For the text-containing cell, return its midpoint in (x, y) coordinate format. 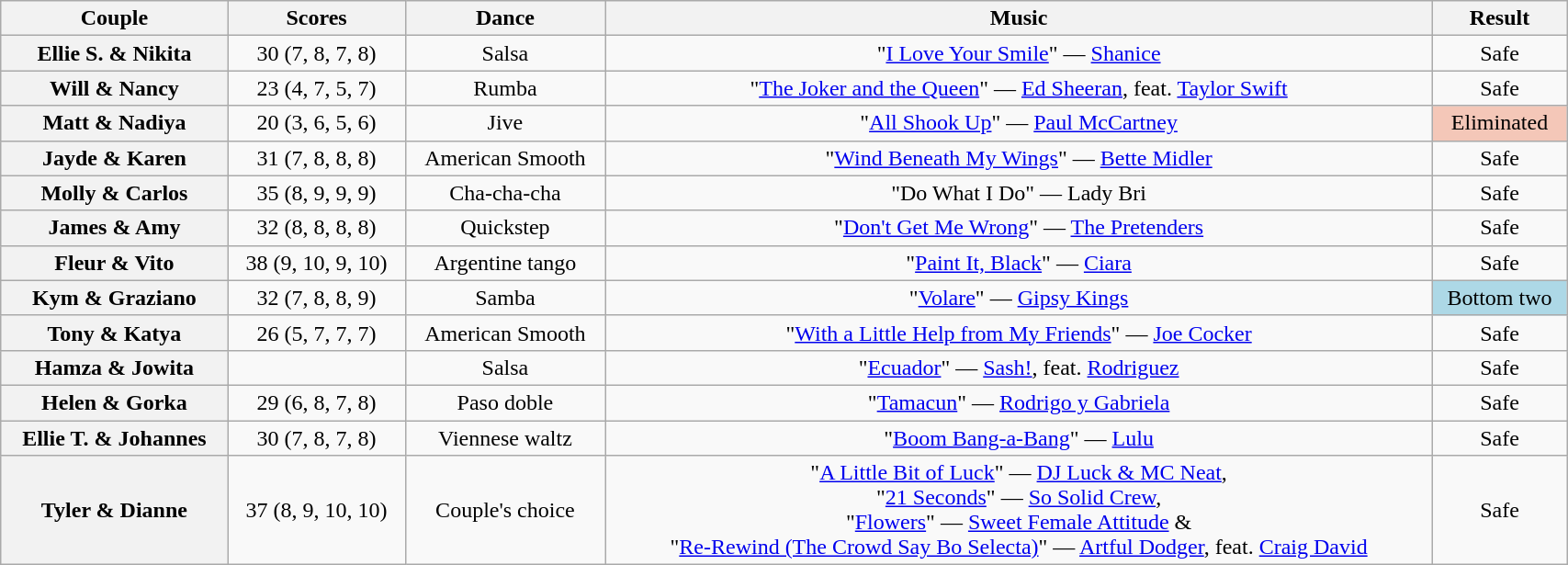
"Ecuador" — Sash!, feat. Rodriguez (1019, 367)
Tyler & Dianne (114, 511)
Scores (316, 18)
29 (6, 8, 7, 8) (316, 402)
Quickstep (505, 228)
Couple's choice (505, 511)
Helen & Gorka (114, 402)
37 (8, 9, 10, 10) (316, 511)
Result (1499, 18)
Matt & Nadiya (114, 123)
Samba (505, 298)
Rumba (505, 88)
Dance (505, 18)
James & Amy (114, 228)
"I Love Your Smile" — Shanice (1019, 53)
Bottom two (1499, 298)
31 (7, 8, 8, 8) (316, 158)
Hamza & Jowita (114, 367)
"Wind Beneath My Wings" — Bette Midler (1019, 158)
Music (1019, 18)
Couple (114, 18)
23 (4, 7, 5, 7) (316, 88)
Tony & Katya (114, 333)
Ellie S. & Nikita (114, 53)
Jayde & Karen (114, 158)
Molly & Carlos (114, 193)
Argentine tango (505, 263)
Viennese waltz (505, 438)
35 (8, 9, 9, 9) (316, 193)
Fleur & Vito (114, 263)
32 (8, 8, 8, 8) (316, 228)
"Do What I Do" — Lady Bri (1019, 193)
Kym & Graziano (114, 298)
Ellie T. & Johannes (114, 438)
Jive (505, 123)
32 (7, 8, 8, 9) (316, 298)
"All Shook Up" — Paul McCartney (1019, 123)
"With a Little Help from My Friends" — Joe Cocker (1019, 333)
"Don't Get Me Wrong" — The Pretenders (1019, 228)
"Paint It, Black" — Ciara (1019, 263)
"Volare" — Gipsy Kings (1019, 298)
Cha-cha-cha (505, 193)
20 (3, 6, 5, 6) (316, 123)
Will & Nancy (114, 88)
26 (5, 7, 7, 7) (316, 333)
Paso doble (505, 402)
Eliminated (1499, 123)
38 (9, 10, 9, 10) (316, 263)
"Tamacun" — Rodrigo y Gabriela (1019, 402)
"Boom Bang-a-Bang" — Lulu (1019, 438)
"The Joker and the Queen" — Ed Sheeran, feat. Taylor Swift (1019, 88)
